Return the [x, y] coordinate for the center point of the cell that contains the specified text.  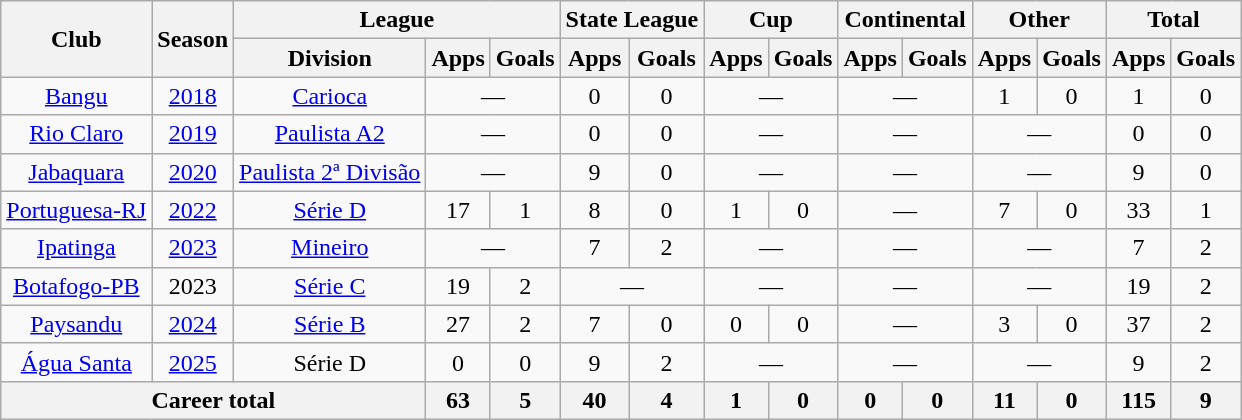
Bangu [76, 96]
37 [1138, 324]
2020 [193, 172]
2018 [193, 96]
Mineiro [330, 248]
Paulista 2ª Divisão [330, 172]
Paulista A2 [330, 134]
63 [458, 400]
Club [76, 39]
League [398, 20]
Carioca [330, 96]
8 [594, 210]
2024 [193, 324]
5 [525, 400]
Série B [330, 324]
Career total [214, 400]
2019 [193, 134]
17 [458, 210]
Season [193, 39]
40 [594, 400]
Jabaquara [76, 172]
Rio Claro [76, 134]
State League [632, 20]
4 [666, 400]
Continental [905, 20]
2022 [193, 210]
Division [330, 58]
115 [1138, 400]
Ipatinga [76, 248]
33 [1138, 210]
Série C [330, 286]
11 [1004, 400]
27 [458, 324]
3 [1004, 324]
Portuguesa-RJ [76, 210]
Cup [771, 20]
Paysandu [76, 324]
Total [1173, 20]
Botafogo-PB [76, 286]
Água Santa [76, 362]
Other [1039, 20]
2025 [193, 362]
